For the text-containing cell, return its midpoint in [X, Y] coordinate format. 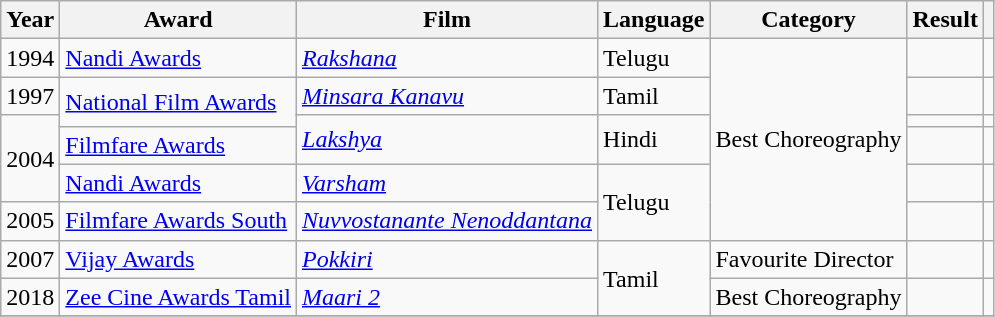
2004 [30, 158]
Varsham [448, 183]
Zee Cine Awards Tamil [178, 297]
Minsara Kanavu [448, 96]
Filmfare Awards [178, 145]
Result [945, 20]
Maari 2 [448, 297]
1994 [30, 58]
Favourite Director [808, 259]
National Film Awards [178, 102]
Nuvvostanante Nenoddantana [448, 221]
Rakshana [448, 58]
Language [654, 20]
Hindi [654, 140]
Vijay Awards [178, 259]
Lakshya [448, 140]
1997 [30, 96]
Award [178, 20]
Film [448, 20]
2007 [30, 259]
2005 [30, 221]
Year [30, 20]
Filmfare Awards South [178, 221]
2018 [30, 297]
Category [808, 20]
Pokkiri [448, 259]
